Scan for the cell matching the given text and deliver its [x, y] coordinate at center. 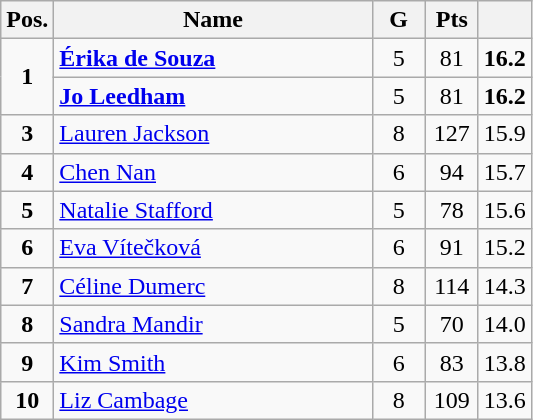
Lauren Jackson [213, 134]
Sandra Mandir [213, 324]
Pos. [28, 20]
13.8 [504, 362]
7 [28, 286]
91 [452, 248]
Kim Smith [213, 362]
1 [28, 77]
14.0 [504, 324]
10 [28, 400]
Céline Dumerc [213, 286]
Eva Vítečková [213, 248]
Jo Leedham [213, 96]
14.3 [504, 286]
Name [213, 20]
Liz Cambage [213, 400]
15.6 [504, 210]
70 [452, 324]
4 [28, 172]
15.2 [504, 248]
Natalie Stafford [213, 210]
83 [452, 362]
127 [452, 134]
114 [452, 286]
13.6 [504, 400]
109 [452, 400]
Chen Nan [213, 172]
Érika de Souza [213, 58]
G [398, 20]
15.9 [504, 134]
3 [28, 134]
Pts [452, 20]
15.7 [504, 172]
9 [28, 362]
78 [452, 210]
94 [452, 172]
